Find where the given text appears and provide that cell's center as (x, y) coordinate. 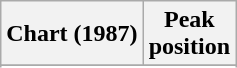
Chart (1987) (72, 34)
Peakposition (189, 34)
